Detect which cell encompasses the target text, then output its [x, y] center coordinate. 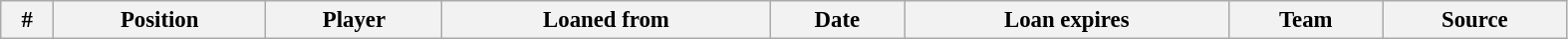
Loan expires [1067, 20]
Player [355, 20]
Source [1474, 20]
Date [837, 20]
Team [1306, 20]
# [28, 20]
Loaned from [606, 20]
Position [159, 20]
